Pinpoint the cell where the given text exists, returning its [X, Y] midpoint coordinate. 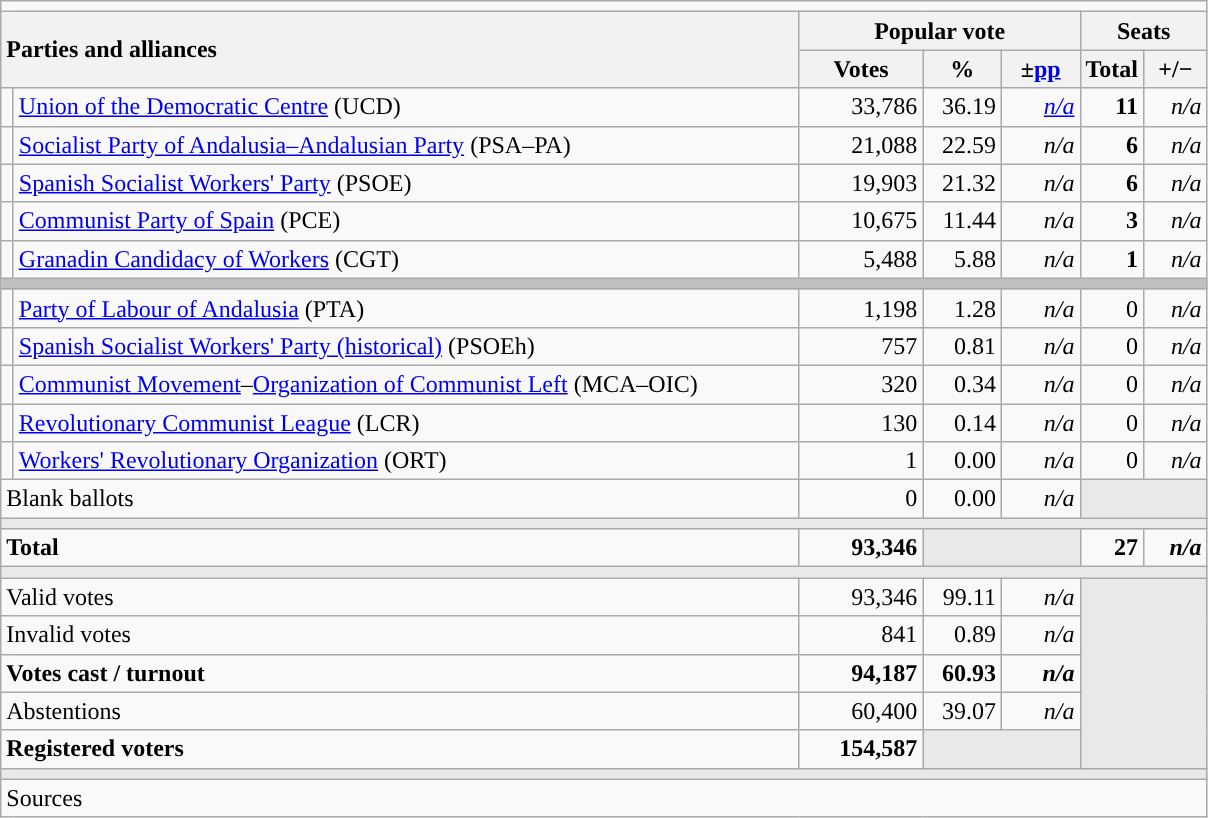
99.11 [962, 597]
Blank ballots [400, 499]
27 [1112, 548]
5,488 [861, 259]
Granadin Candidacy of Workers (CGT) [406, 259]
757 [861, 346]
1,198 [861, 308]
33,786 [861, 107]
Votes [861, 69]
Sources [604, 798]
Seats [1144, 31]
Popular vote [940, 31]
10,675 [861, 221]
Abstentions [400, 711]
94,187 [861, 673]
0.89 [962, 635]
±pp [1040, 69]
Valid votes [400, 597]
% [962, 69]
Communist Movement–Organization of Communist Left (MCA–OIC) [406, 384]
320 [861, 384]
130 [861, 423]
Spanish Socialist Workers' Party (PSOE) [406, 183]
0.34 [962, 384]
11 [1112, 107]
60,400 [861, 711]
11.44 [962, 221]
5.88 [962, 259]
Socialist Party of Andalusia–Andalusian Party (PSA–PA) [406, 145]
Revolutionary Communist League (LCR) [406, 423]
22.59 [962, 145]
0.81 [962, 346]
0.14 [962, 423]
39.07 [962, 711]
Communist Party of Spain (PCE) [406, 221]
Invalid votes [400, 635]
Registered voters [400, 749]
3 [1112, 221]
Spanish Socialist Workers' Party (historical) (PSOEh) [406, 346]
36.19 [962, 107]
+/− [1176, 69]
60.93 [962, 673]
154,587 [861, 749]
1.28 [962, 308]
21,088 [861, 145]
19,903 [861, 183]
841 [861, 635]
Parties and alliances [400, 50]
Union of the Democratic Centre (UCD) [406, 107]
Workers' Revolutionary Organization (ORT) [406, 461]
Party of Labour of Andalusia (PTA) [406, 308]
21.32 [962, 183]
Votes cast / turnout [400, 673]
